From the cell containing the given text, extract its center point as (X, Y) coordinate. 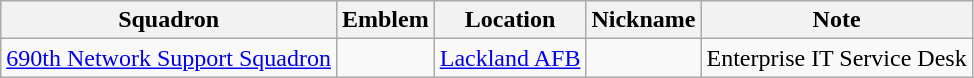
Enterprise IT Service Desk (836, 58)
690th Network Support Squadron (169, 58)
Squadron (169, 20)
Note (836, 20)
Nickname (644, 20)
Emblem (385, 20)
Location (510, 20)
Lackland AFB (510, 58)
